From the cell containing the given text, extract its center point as [X, Y] coordinate. 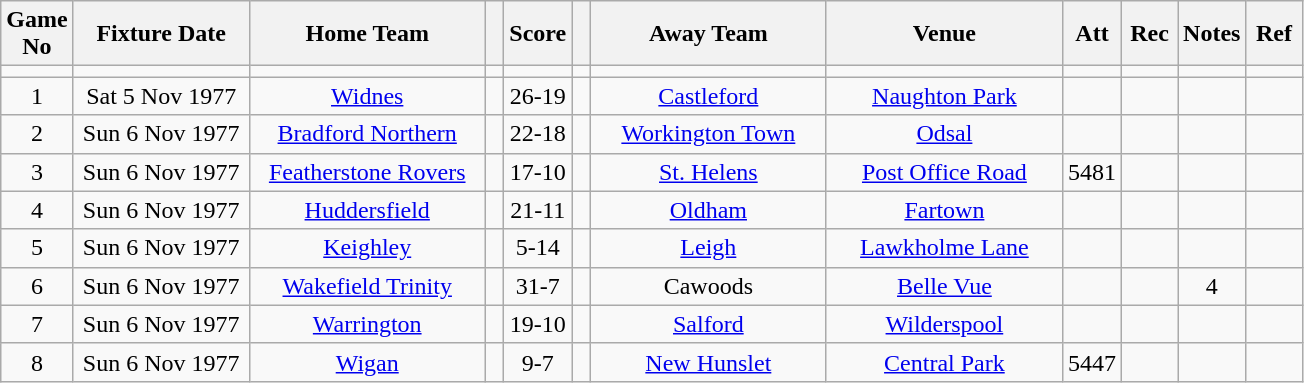
Home Team [367, 34]
6 [37, 286]
1 [37, 96]
Huddersfield [367, 210]
Castleford [708, 96]
St. Helens [708, 172]
17-10 [538, 172]
Fartown [944, 210]
Lawkholme Lane [944, 248]
Oldham [708, 210]
Featherstone Rovers [367, 172]
Post Office Road [944, 172]
19-10 [538, 324]
3 [37, 172]
Att [1092, 34]
5-14 [538, 248]
Keighley [367, 248]
Warrington [367, 324]
Bradford Northern [367, 134]
Rec [1150, 34]
Widnes [367, 96]
New Hunslet [708, 362]
Ref [1274, 34]
8 [37, 362]
31-7 [538, 286]
Belle Vue [944, 286]
5481 [1092, 172]
Salford [708, 324]
Sat 5 Nov 1977 [161, 96]
7 [37, 324]
Cawoods [708, 286]
Wilderspool [944, 324]
Notes [1212, 34]
26-19 [538, 96]
5 [37, 248]
Game No [37, 34]
Wakefield Trinity [367, 286]
Venue [944, 34]
5447 [1092, 362]
21-11 [538, 210]
Naughton Park [944, 96]
9-7 [538, 362]
Central Park [944, 362]
22-18 [538, 134]
2 [37, 134]
Wigan [367, 362]
Score [538, 34]
Odsal [944, 134]
Workington Town [708, 134]
Leigh [708, 248]
Away Team [708, 34]
Fixture Date [161, 34]
